Determine the (x, y) coordinate at the center of the cell enclosing the given text.  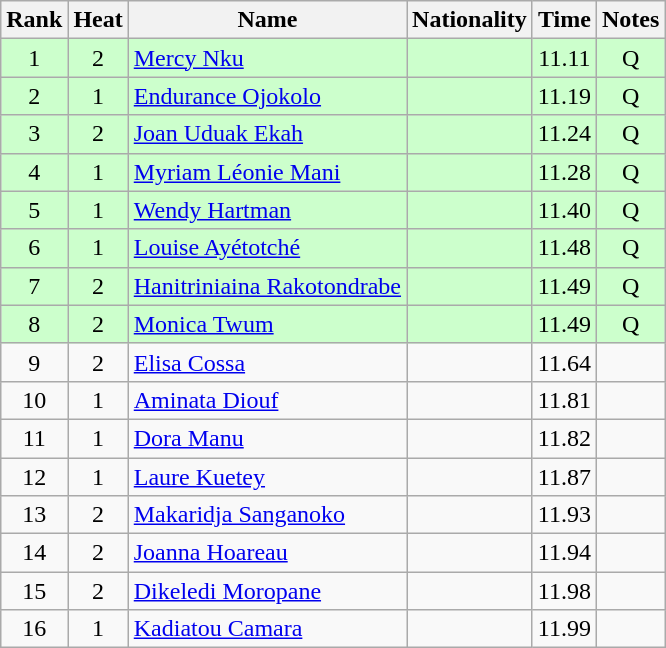
11.98 (564, 591)
Joanna Hoareau (267, 553)
11.82 (564, 438)
Makaridja Sanganoko (267, 515)
Aminata Diouf (267, 400)
11.48 (564, 248)
11.99 (564, 629)
8 (34, 324)
Nationality (470, 20)
Monica Twum (267, 324)
6 (34, 248)
5 (34, 210)
Laure Kuetey (267, 477)
9 (34, 362)
Myriam Léonie Mani (267, 172)
11.81 (564, 400)
11.87 (564, 477)
Heat (98, 20)
Notes (630, 20)
11.11 (564, 58)
Dora Manu (267, 438)
4 (34, 172)
Mercy Nku (267, 58)
12 (34, 477)
16 (34, 629)
11.94 (564, 553)
7 (34, 286)
13 (34, 515)
11 (34, 438)
11.40 (564, 210)
10 (34, 400)
14 (34, 553)
Time (564, 20)
15 (34, 591)
3 (34, 134)
Louise Ayétotché (267, 248)
11.24 (564, 134)
Endurance Ojokolo (267, 96)
Wendy Hartman (267, 210)
11.93 (564, 515)
Dikeledi Moropane (267, 591)
Elisa Cossa (267, 362)
Joan Uduak Ekah (267, 134)
11.28 (564, 172)
11.64 (564, 362)
Kadiatou Camara (267, 629)
Hanitriniaina Rakotondrabe (267, 286)
Name (267, 20)
Rank (34, 20)
11.19 (564, 96)
